Pinpoint the cell where the given text exists, returning its (X, Y) midpoint coordinate. 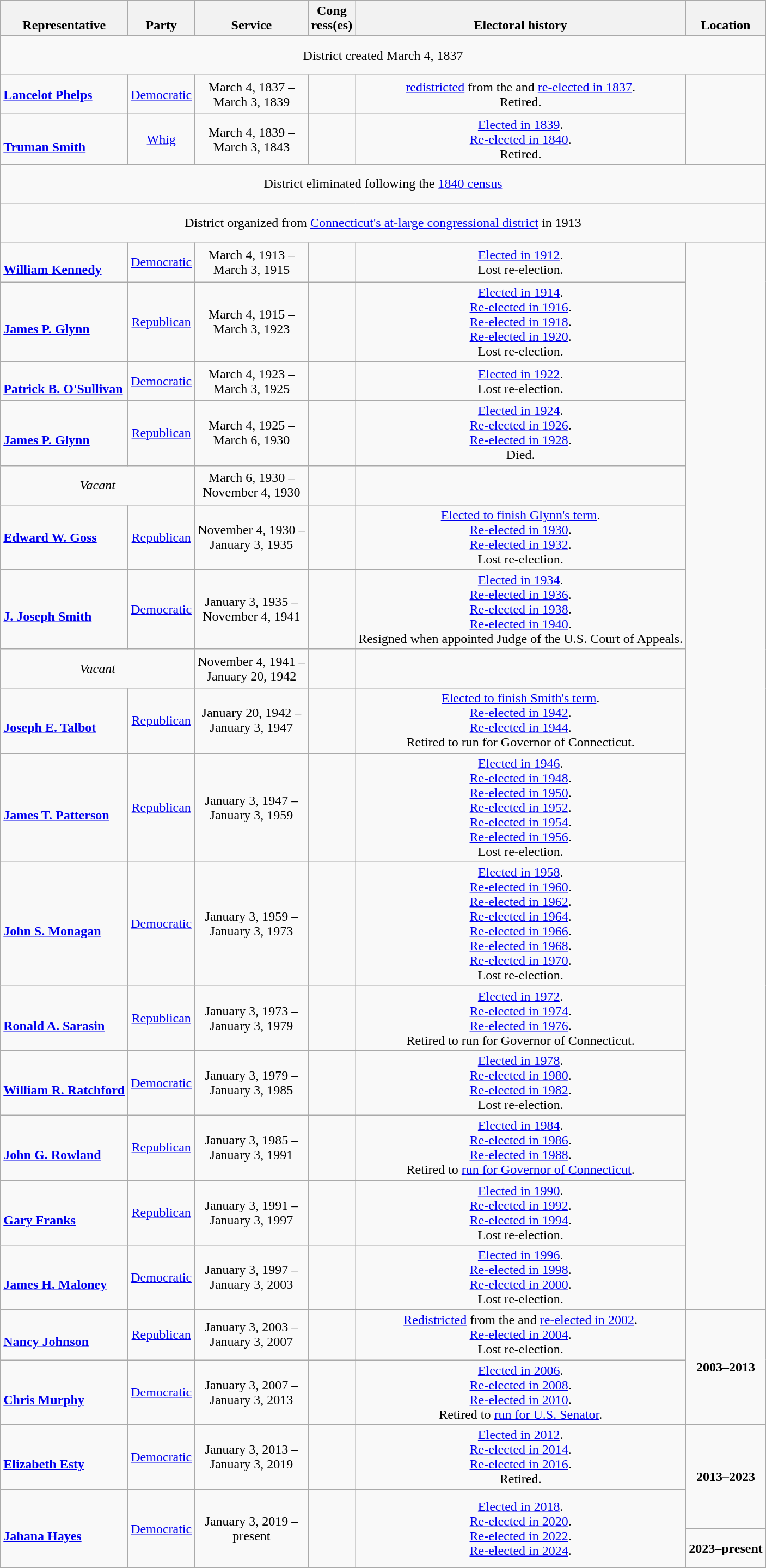
January 3, 2003 –January 3, 2007 (252, 1335)
Elected in 1912.Lost re-election. (520, 262)
Elizabeth Esty (64, 1457)
January 3, 1985 –January 3, 1991 (252, 1148)
Elected in 2018.Re-elected in 2020.Re-elected in 2022.Re-elected in 2024. (520, 1529)
Elected in 1972.Re-elected in 1974.Re-elected in 1976.Retired to run for Governor of Connecticut. (520, 1018)
Chris Murphy (64, 1393)
January 3, 1935 –November 4, 1941 (252, 609)
Elected in 1984.Re-elected in 1986.Re-elected in 1988.Retired to run for Governor of Connecticut. (520, 1148)
Nancy Johnson (64, 1335)
2023–present (726, 1548)
March 4, 1913 –March 3, 1915 (252, 262)
Elected in 2012.Re-elected in 2014.Re-elected in 2016.Retired. (520, 1457)
Elected to finish Glynn's term.Re-elected in 1930.Re-elected in 1932.Lost re-election. (520, 537)
Elected in 2006.Re-elected in 2008.Re-elected in 2010.Retired to run for U.S. Senator. (520, 1393)
Location (726, 19)
Elected in 1958.Re-elected in 1960.Re-elected in 1962.Re-elected in 1964.Re-elected in 1966.Re-elected in 1968.Re-elected in 1970.Lost re-election. (520, 923)
Electoral history (520, 19)
Elected in 1914.Re-elected in 1916.Re-elected in 1918.Re-elected in 1920.Lost re-election. (520, 322)
January 3, 1973 –January 3, 1979 (252, 1018)
January 3, 2013 –January 3, 2019 (252, 1457)
Lancelot Phelps (64, 95)
J. Joseph Smith (64, 609)
January 3, 1979 –January 3, 1985 (252, 1082)
Joseph E. Talbot (64, 721)
Whig (161, 139)
March 4, 1915 –March 3, 1923 (252, 322)
Elected in 1946.Re-elected in 1948.Re-elected in 1950.Re-elected in 1952.Re-elected in 1954.Re-elected in 1956.Lost re-election. (520, 807)
District created March 4, 1837 (383, 56)
William Kennedy (64, 262)
John S. Monagan (64, 923)
March 6, 1930 –November 4, 1930 (252, 485)
James T. Patterson (64, 807)
District eliminated following the 1840 census (383, 184)
November 4, 1941 –January 20, 1942 (252, 669)
Gary Franks (64, 1213)
Edward W. Goss (64, 537)
January 3, 2019 –present (252, 1529)
March 4, 1925 –March 6, 1930 (252, 433)
William R. Ratchford (64, 1082)
redistricted from the and re-elected in 1837.Retired. (520, 95)
Elected in 1978.Re-elected in 1980.Re-elected in 1982.Lost re-election. (520, 1082)
Patrick B. O'Sullivan (64, 381)
Elected to finish Smith's term.Re-elected in 1942.Re-elected in 1944.Retired to run for Governor of Connecticut. (520, 721)
Representative (64, 19)
Ronald A. Sarasin (64, 1018)
Elected in 1934.Re-elected in 1936.Re-elected in 1938.Re-elected in 1940.Resigned when appointed Judge of the U.S. Court of Appeals. (520, 609)
Elected in 1839.Re-elected in 1840.Retired. (520, 139)
March 4, 1839 –March 3, 1843 (252, 139)
January 3, 1997 –January 3, 2003 (252, 1277)
Elected in 1990.Re-elected in 1992.Re-elected in 1994.Lost re-election. (520, 1213)
Elected in 1996.Re-elected in 1998.Re-elected in 2000.Lost re-election. (520, 1277)
Service (252, 19)
Elected in 1922.Lost re-election. (520, 381)
March 4, 1923 –March 3, 1925 (252, 381)
January 3, 2007 –January 3, 2013 (252, 1393)
Party (161, 19)
2003–2013 (726, 1368)
January 3, 1959 –January 3, 1973 (252, 923)
January 3, 1947 –January 3, 1959 (252, 807)
Redistricted from the and re-elected in 2002.Re-elected in 2004.Lost re-election. (520, 1335)
District organized from Connecticut's at-large congressional district in 1913 (383, 223)
John G. Rowland (64, 1148)
James H. Maloney (64, 1277)
January 3, 1991 –January 3, 1997 (252, 1213)
Truman Smith (64, 139)
January 20, 1942 –January 3, 1947 (252, 721)
November 4, 1930 –January 3, 1935 (252, 537)
Jahana Hayes (64, 1529)
March 4, 1837 –March 3, 1839 (252, 95)
Elected in 1924.Re-elected in 1926.Re-elected in 1928.Died. (520, 433)
Congress(es) (332, 19)
2013–2023 (726, 1477)
